From the cell containing the given text, extract its center point as (X, Y) coordinate. 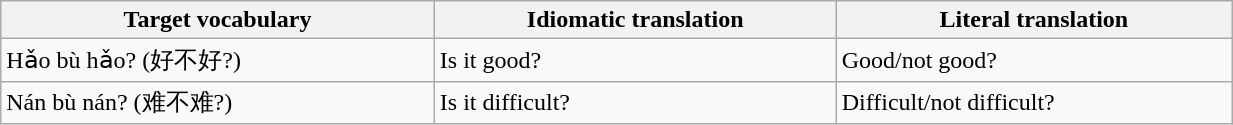
Difficult/not difficult? (1034, 102)
Nán bù nán? (难不难?) (218, 102)
Is it good? (635, 60)
Target vocabulary (218, 20)
Hǎo bù hǎo? (好不好?) (218, 60)
Literal translation (1034, 20)
Is it difficult? (635, 102)
Good/not good? (1034, 60)
Idiomatic translation (635, 20)
